Detect which cell encompasses the target text, then output its [X, Y] center coordinate. 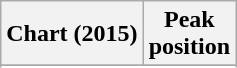
Chart (2015) [72, 34]
Peakposition [189, 34]
